Scan for the cell matching the given text and deliver its (X, Y) coordinate at center. 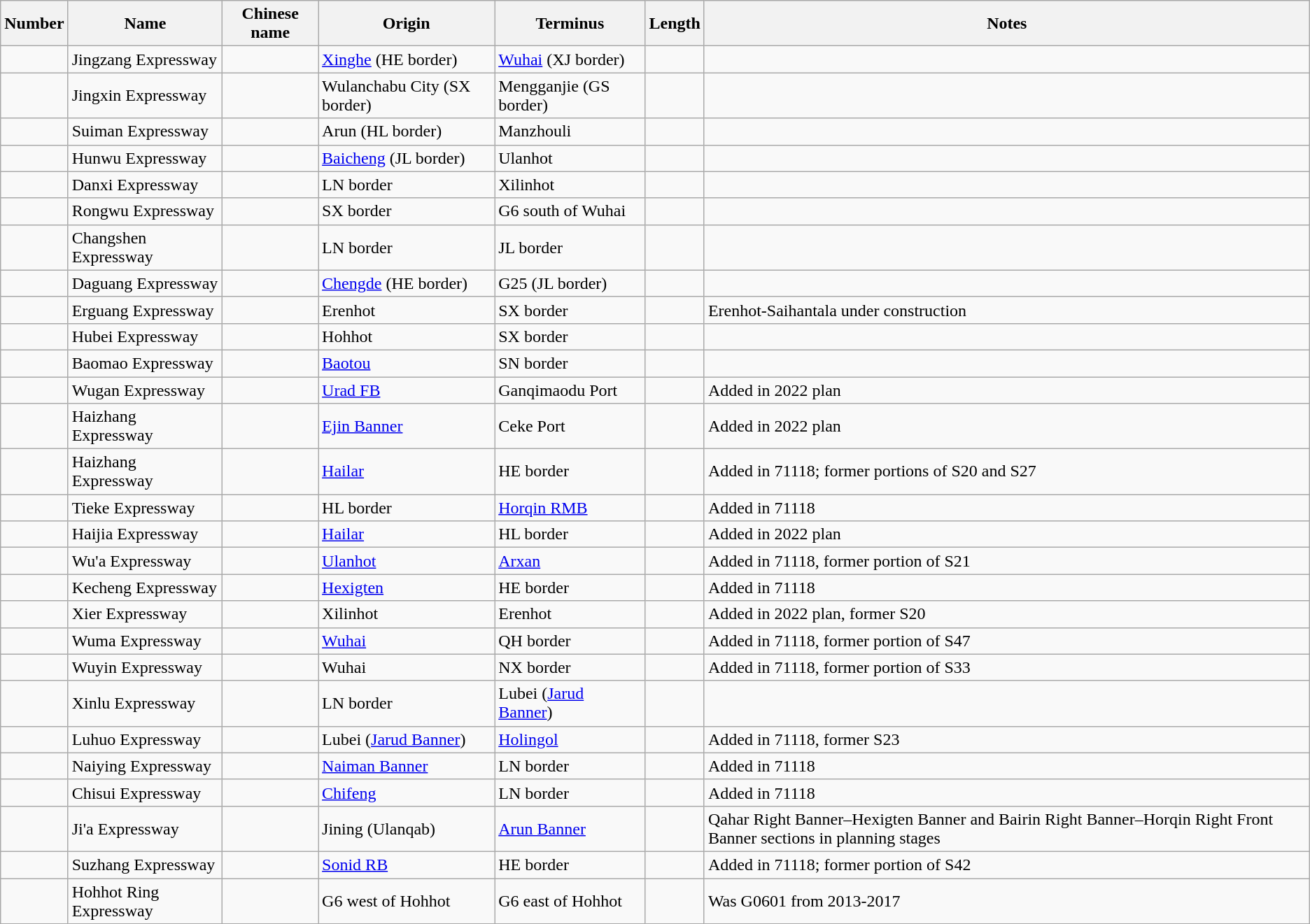
Jingzang Expressway (146, 59)
Mengganjie (GS border) (570, 95)
Name (146, 24)
Ceke Port (570, 427)
Notes (1006, 24)
Manzhouli (570, 132)
Chisui Expressway (146, 792)
Wulanchabu City (SX border) (407, 95)
Ejin Banner (407, 427)
Tieke Expressway (146, 508)
Terminus (570, 24)
Added in 71118, former portion of S47 (1006, 641)
Naiying Expressway (146, 766)
Suzhang Expressway (146, 865)
Hohhot Ring Expressway (146, 901)
G6 south of Wuhai (570, 211)
Arxan (570, 561)
Added in 2022 plan, former S20 (1006, 614)
Arun Banner (570, 828)
Rongwu Expressway (146, 211)
Haijia Expressway (146, 534)
Ganqimaodu Port (570, 390)
Added in 71118, former S23 (1006, 739)
Xinlu Expressway (146, 704)
Chinese name (270, 24)
Chifeng (407, 792)
Wuma Expressway (146, 641)
Hohhot (407, 336)
Baicheng (JL border) (407, 158)
Added in 71118; former portion of S42 (1006, 865)
Xinghe (HE border) (407, 59)
Wuyin Expressway (146, 667)
Urad FB (407, 390)
Arun (HL border) (407, 132)
QH border (570, 641)
Xier Expressway (146, 614)
Baomao Expressway (146, 363)
Changshen Expressway (146, 248)
Wugan Expressway (146, 390)
Added in 71118, former portion of S21 (1006, 561)
G6 west of Hohhot (407, 901)
Wuhai (XJ border) (570, 59)
SN border (570, 363)
Was G0601 from 2013-2017 (1006, 901)
Holingol (570, 739)
Suiman Expressway (146, 132)
Horqin RMB (570, 508)
Erenhot-Saihantala under construction (1006, 310)
JL border (570, 248)
G6 east of Hohhot (570, 901)
Baotou (407, 363)
Luhuo Expressway (146, 739)
Added in 71118, former portion of S33 (1006, 667)
G25 (JL border) (570, 283)
Jining (Ulanqab) (407, 828)
NX border (570, 667)
Ji'a Expressway (146, 828)
Erguang Expressway (146, 310)
Added in 71118; former portions of S20 and S27 (1006, 471)
Length (675, 24)
Jingxin Expressway (146, 95)
Qahar Right Banner–Hexigten Banner and Bairin Right Banner–Horqin Right Front Banner sections in planning stages (1006, 828)
Chengde (HE border) (407, 283)
Hexigten (407, 588)
Hubei Expressway (146, 336)
Kecheng Expressway (146, 588)
Hunwu Expressway (146, 158)
Danxi Expressway (146, 185)
Origin (407, 24)
Naiman Banner (407, 766)
Number (34, 24)
Wu'a Expressway (146, 561)
Daguang Expressway (146, 283)
Sonid RB (407, 865)
